Determine the [X, Y] coordinate at the center of the cell enclosing the given text.  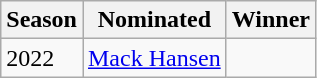
Season [42, 20]
Winner [270, 20]
2022 [42, 58]
Nominated [154, 20]
Mack Hansen [154, 58]
